Return (x, y) of the center of cell containing provided text 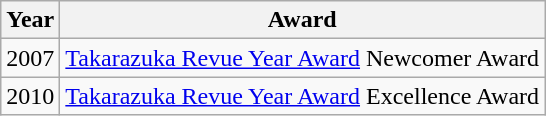
2007 (30, 58)
Year (30, 20)
2010 (30, 96)
Award (302, 20)
Takarazuka Revue Year Award Newcomer Award (302, 58)
Takarazuka Revue Year Award Excellence Award (302, 96)
